Output the (X, Y) coordinate of the center of the cell containing the given text.  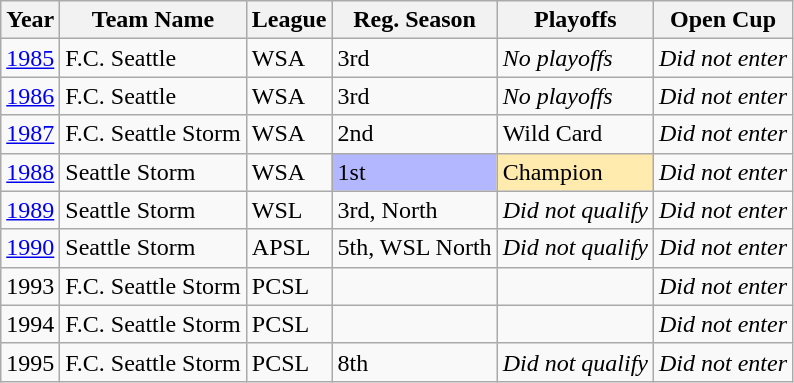
Open Cup (724, 20)
League (289, 20)
1995 (30, 362)
1987 (30, 134)
WSL (289, 210)
1993 (30, 286)
3rd, North (414, 210)
1985 (30, 58)
1986 (30, 96)
8th (414, 362)
APSL (289, 248)
1994 (30, 324)
Year (30, 20)
Team Name (153, 20)
Wild Card (575, 134)
1988 (30, 172)
1st (414, 172)
Playoffs (575, 20)
1990 (30, 248)
1989 (30, 210)
Reg. Season (414, 20)
5th, WSL North (414, 248)
Champion (575, 172)
2nd (414, 134)
